Locate the cell with the specified text and output its (x, y) center coordinate. 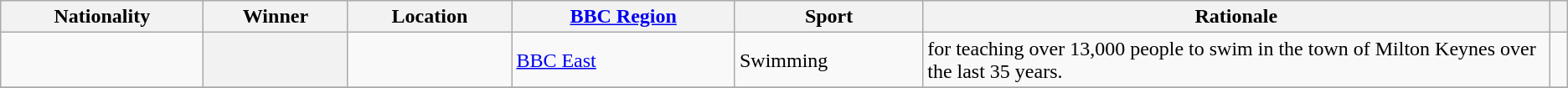
Rationale (1236, 17)
Location (430, 17)
Sport (828, 17)
for teaching over 13,000 people to swim in the town of Milton Keynes over the last 35 years. (1236, 60)
BBC Region (623, 17)
Winner (276, 17)
BBC East (623, 60)
Nationality (102, 17)
Swimming (828, 60)
